Locate the cell with the specified text and output its (X, Y) center coordinate. 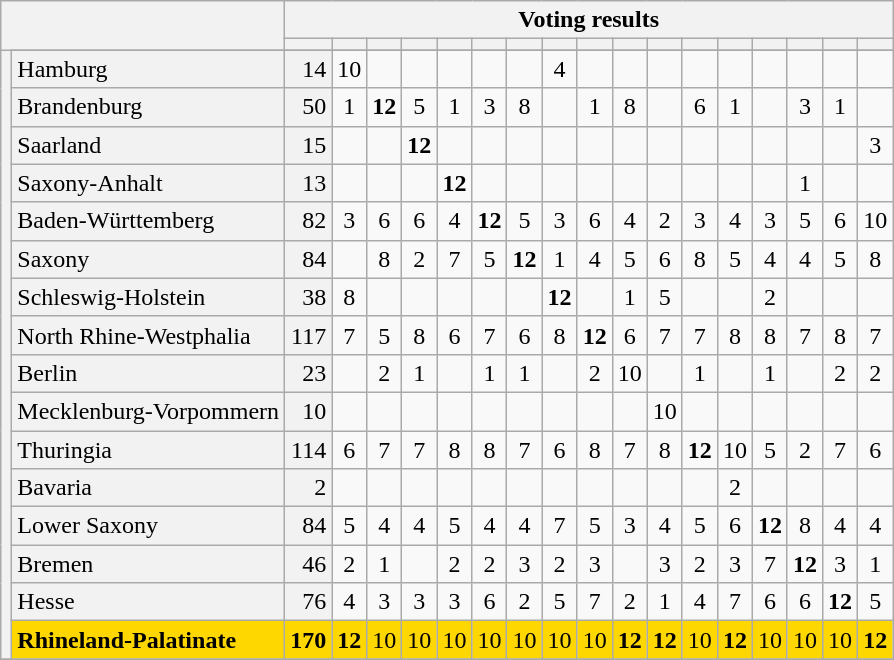
Hesse (148, 602)
23 (308, 373)
14 (308, 69)
Hamburg (148, 69)
46 (308, 564)
Berlin (148, 373)
Bavaria (148, 488)
Saarland (148, 145)
Schleswig-Holstein (148, 297)
Mecklenburg-Vorpommern (148, 411)
50 (308, 107)
Baden-Württemberg (148, 221)
North Rhine-Westphalia (148, 335)
Lower Saxony (148, 526)
13 (308, 183)
82 (308, 221)
Saxony (148, 259)
Thuringia (148, 449)
Bremen (148, 564)
170 (308, 640)
Rhineland-Palatinate (148, 640)
Brandenburg (148, 107)
114 (308, 449)
117 (308, 335)
38 (308, 297)
Saxony-Anhalt (148, 183)
76 (308, 602)
Voting results (589, 20)
15 (308, 145)
